Capture the cell that displays the provided text and extract its (x, y) central coordinate. 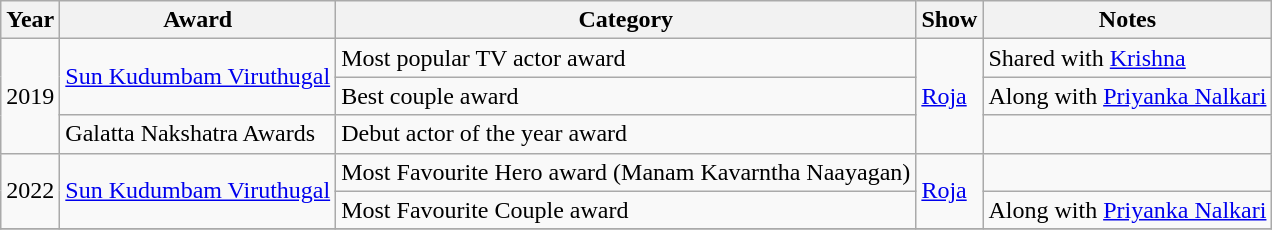
Debut actor of the year award (626, 134)
2019 (30, 96)
Most popular TV actor award (626, 58)
Category (626, 20)
2022 (30, 191)
Year (30, 20)
Show (950, 20)
Galatta Nakshatra Awards (198, 134)
Best couple award (626, 96)
Most Favourite Couple award (626, 210)
Most Favourite Hero award (Manam Kavarntha Naayagan) (626, 172)
Award (198, 20)
Notes (1128, 20)
Shared with Krishna (1128, 58)
